Extract the [x, y] coordinate from the center of the cell holding the provided text.  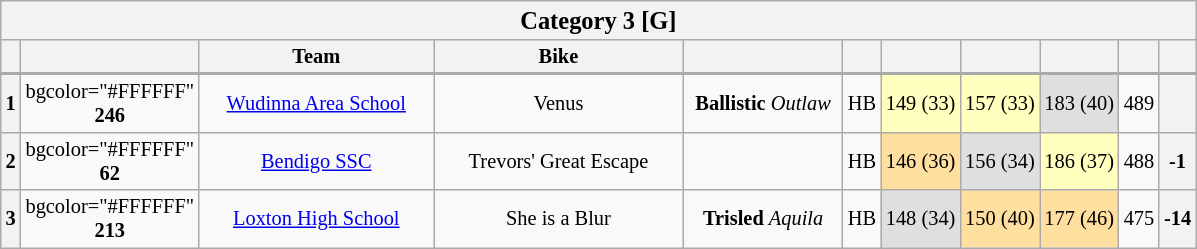
475 [1139, 219]
Venus [559, 103]
Bike [559, 57]
157 (33) [1000, 103]
Bendigo SSC [316, 161]
3 [11, 219]
Wudinna Area School [316, 103]
Ballistic Outlaw [763, 103]
489 [1139, 103]
2 [11, 161]
1 [11, 103]
-14 [1178, 219]
186 (37) [1080, 161]
Trisled Aquila [763, 219]
-1 [1178, 161]
Category 3 [G] [598, 20]
146 (36) [920, 161]
156 (34) [1000, 161]
149 (33) [920, 103]
She is a Blur [559, 219]
Team [316, 57]
bgcolor="#FFFFFF" 213 [110, 219]
bgcolor="#FFFFFF" 62 [110, 161]
bgcolor="#FFFFFF" 246 [110, 103]
Loxton High School [316, 219]
148 (34) [920, 219]
488 [1139, 161]
177 (46) [1080, 219]
183 (40) [1080, 103]
150 (40) [1000, 219]
Trevors' Great Escape [559, 161]
